Provide the [x, y] coordinate of the cell's center where the given text is located.  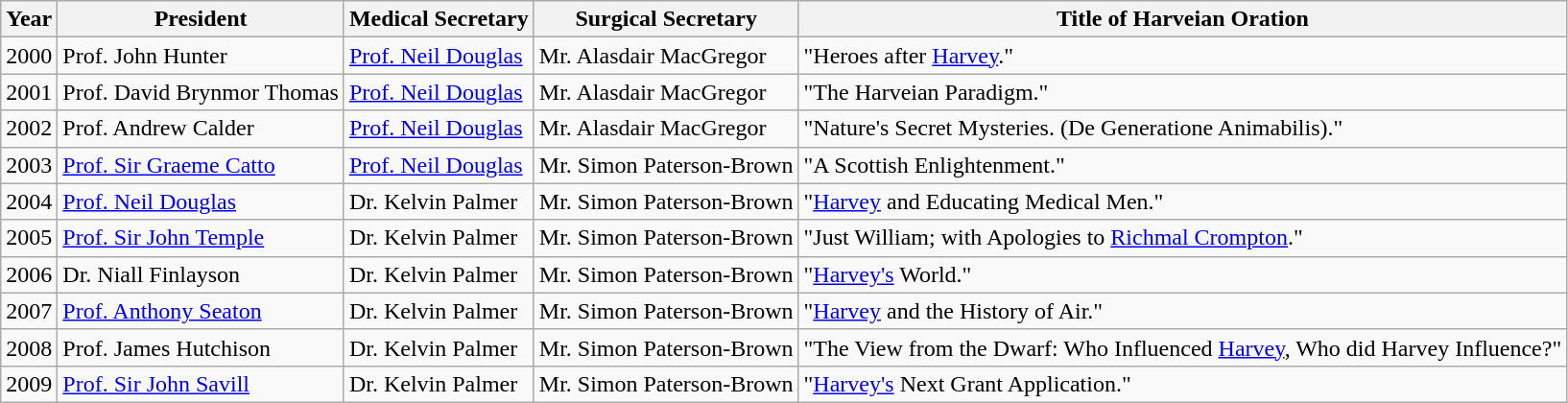
Prof. Sir John Savill [202, 384]
President [202, 19]
2000 [29, 56]
"A Scottish Enlightenment." [1182, 165]
Prof. David Brynmor Thomas [202, 92]
"Just William; with Apologies to Richmal Crompton." [1182, 238]
Dr. Niall Finlayson [202, 274]
2007 [29, 311]
"Harvey and the History of Air." [1182, 311]
2009 [29, 384]
2005 [29, 238]
Prof. Anthony Seaton [202, 311]
"The Harveian Paradigm." [1182, 92]
Prof. John Hunter [202, 56]
2001 [29, 92]
"Harvey's World." [1182, 274]
2006 [29, 274]
Prof. Sir John Temple [202, 238]
"The View from the Dwarf: Who Influenced Harvey, Who did Harvey Influence?" [1182, 347]
Prof. Sir Graeme Catto [202, 165]
"Harvey and Educating Medical Men." [1182, 201]
"Nature's Secret Mysteries. (De Generatione Animabilis)." [1182, 129]
2004 [29, 201]
Year [29, 19]
2002 [29, 129]
Prof. Andrew Calder [202, 129]
Medical Secretary [439, 19]
2008 [29, 347]
Title of Harveian Oration [1182, 19]
2003 [29, 165]
Prof. James Hutchison [202, 347]
"Heroes after Harvey." [1182, 56]
"Harvey's Next Grant Application." [1182, 384]
Surgical Secretary [666, 19]
